Return (x, y) of the center of cell containing provided text 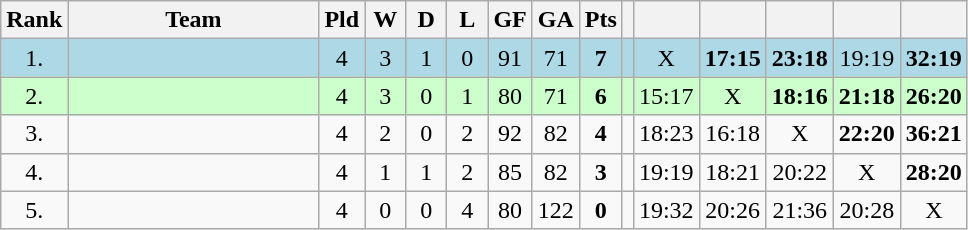
36:21 (934, 134)
21:18 (866, 96)
3. (34, 134)
L (468, 20)
18:16 (800, 96)
32:19 (934, 58)
1. (34, 58)
4. (34, 172)
Pld (342, 20)
D (426, 20)
92 (510, 134)
23:18 (800, 58)
17:15 (732, 58)
Team (194, 20)
6 (600, 96)
Rank (34, 20)
91 (510, 58)
GA (556, 20)
28:20 (934, 172)
18:23 (666, 134)
W (386, 20)
7 (600, 58)
21:36 (800, 210)
20:28 (866, 210)
2. (34, 96)
5. (34, 210)
Pts (600, 20)
22:20 (866, 134)
122 (556, 210)
19:32 (666, 210)
18:21 (732, 172)
GF (510, 20)
20:22 (800, 172)
15:17 (666, 96)
26:20 (934, 96)
20:26 (732, 210)
85 (510, 172)
16:18 (732, 134)
